Provide the (x, y) coordinate of the cell's center where the given text is located.  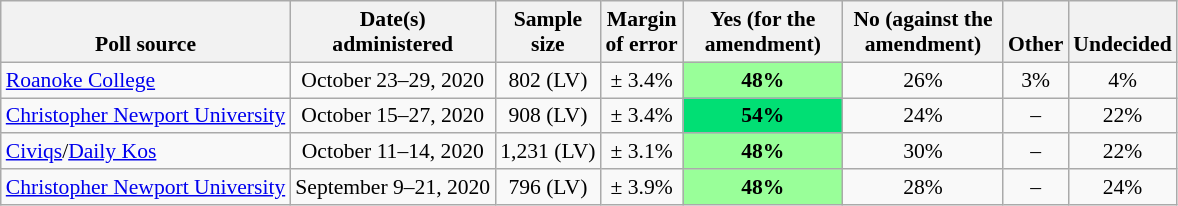
October 11–14, 2020 (392, 152)
± 3.1% (642, 152)
September 9–21, 2020 (392, 187)
No (against the amendment) (923, 32)
October 15–27, 2020 (392, 116)
Other (1036, 32)
796 (LV) (548, 187)
1,231 (LV) (548, 152)
Civiqs/Daily Kos (146, 152)
Poll source (146, 32)
908 (LV) (548, 116)
802 (LV) (548, 80)
54% (763, 116)
October 23–29, 2020 (392, 80)
28% (923, 187)
Yes (for the amendment) (763, 32)
Marginof error (642, 32)
4% (1122, 80)
3% (1036, 80)
Undecided (1122, 32)
Roanoke College (146, 80)
Date(s)administered (392, 32)
± 3.9% (642, 187)
26% (923, 80)
30% (923, 152)
Samplesize (548, 32)
